Detect which cell encompasses the target text, then output its (x, y) center coordinate. 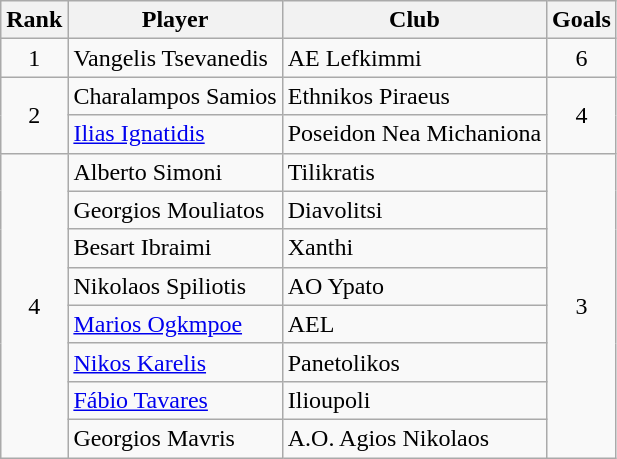
1 (34, 58)
Nikolaos Spiliotis (175, 286)
Fábio Tavares (175, 400)
Diavolitsi (414, 210)
3 (582, 305)
Rank (34, 20)
Player (175, 20)
Nikos Karelis (175, 362)
Marios Ogkmpoe (175, 324)
Ilias Ignatidis (175, 134)
2 (34, 115)
Goals (582, 20)
Club (414, 20)
Alberto Simoni (175, 172)
Poseidon Nea Michaniona (414, 134)
AE Lefkimmi (414, 58)
Charalampos Samios (175, 96)
6 (582, 58)
Vangelis Tsevanedis (175, 58)
Ilioupoli (414, 400)
AEL (414, 324)
Tilikratis (414, 172)
Xanthi (414, 248)
AO Ypato (414, 286)
Besart Ibraimi (175, 248)
A.O. Agios Nikolaos (414, 438)
Georgios Mavris (175, 438)
Panetolikos (414, 362)
Ethnikos Piraeus (414, 96)
Georgios Mouliatos (175, 210)
